From the cell containing the given text, extract its center point as [X, Y] coordinate. 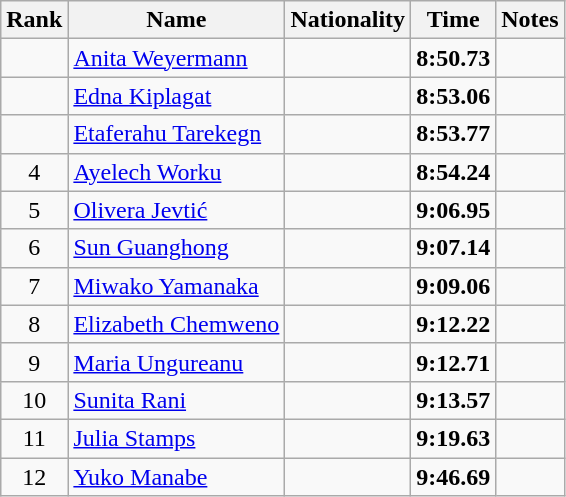
11 [34, 438]
10 [34, 400]
9:09.06 [454, 286]
8:53.77 [454, 134]
Anita Weyermann [176, 58]
8:54.24 [454, 172]
Olivera Jevtić [176, 210]
Elizabeth Chemweno [176, 324]
8 [34, 324]
Miwako Yamanaka [176, 286]
9:12.71 [454, 362]
9 [34, 362]
Maria Ungureanu [176, 362]
Name [176, 20]
Edna Kiplagat [176, 96]
8:53.06 [454, 96]
Etaferahu Tarekegn [176, 134]
Notes [530, 20]
Time [454, 20]
9:13.57 [454, 400]
Yuko Manabe [176, 477]
Ayelech Worku [176, 172]
Julia Stamps [176, 438]
12 [34, 477]
Sunita Rani [176, 400]
Rank [34, 20]
Nationality [348, 20]
9:06.95 [454, 210]
8:50.73 [454, 58]
6 [34, 248]
4 [34, 172]
9:46.69 [454, 477]
Sun Guanghong [176, 248]
9:07.14 [454, 248]
9:12.22 [454, 324]
9:19.63 [454, 438]
7 [34, 286]
5 [34, 210]
